From the cell containing the given text, extract its center point as (X, Y) coordinate. 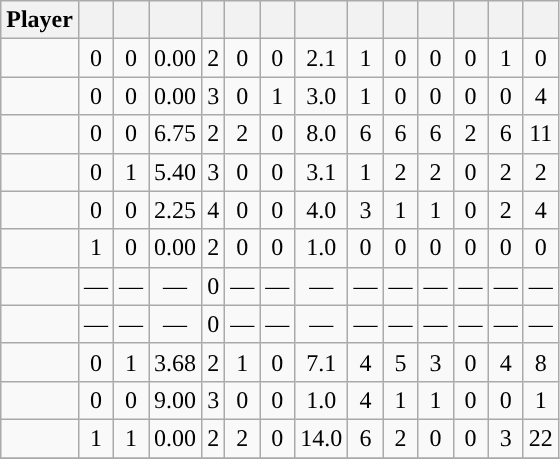
2.1 (322, 58)
2.25 (176, 210)
8.0 (322, 134)
7.1 (322, 362)
5 (400, 362)
6.75 (176, 134)
14.0 (322, 438)
11 (540, 134)
Player (40, 20)
3.68 (176, 362)
3.1 (322, 172)
4.0 (322, 210)
8 (540, 362)
3.0 (322, 96)
22 (540, 438)
9.00 (176, 400)
5.40 (176, 172)
